Identify which cell holds the provided text, then report its [X, Y] central coordinate. 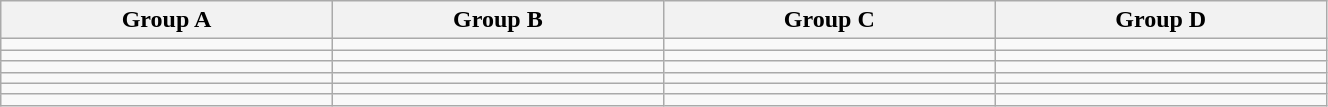
Group B [498, 20]
Group A [166, 20]
Group D [1160, 20]
Group C [830, 20]
